Return the (x, y) coordinate for the center point of the cell that contains the specified text.  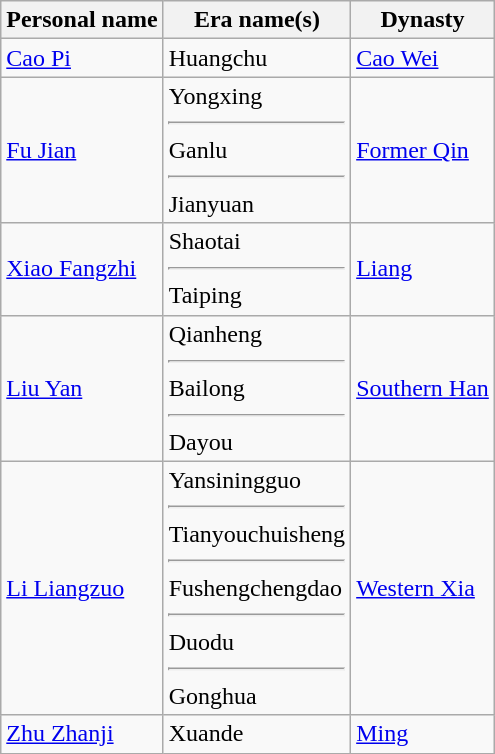
YansiningguoTianyouchuishengFushengchengdaoDuoduGonghua (257, 588)
Ming (423, 734)
Xuande (257, 734)
Fu Jian (82, 150)
Liu Yan (82, 388)
Western Xia (423, 588)
Huangchu (257, 58)
ShaotaiTaiping (257, 269)
Zhu Zhanji (82, 734)
Cao Wei (423, 58)
Li Liangzuo (82, 588)
Xiao Fangzhi (82, 269)
YongxingGanluJianyuan (257, 150)
Era name(s) (257, 20)
Personal name (82, 20)
Cao Pi (82, 58)
Former Qin (423, 150)
QianhengBailongDayou (257, 388)
Dynasty (423, 20)
Liang (423, 269)
Southern Han (423, 388)
